Pinpoint the cell where the given text exists, returning its [x, y] midpoint coordinate. 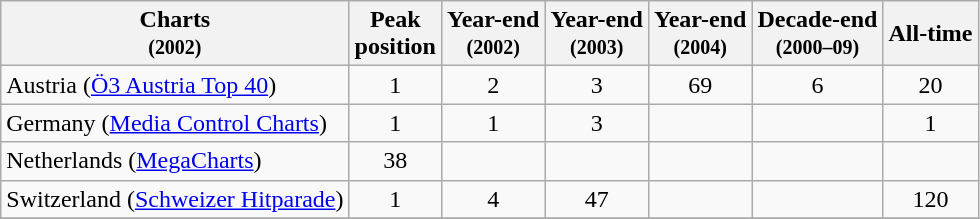
Peakposition [395, 34]
Year-end (2002) [493, 34]
Netherlands (MegaCharts) [175, 161]
All-time [930, 34]
Switzerland (Schweizer Hitparade) [175, 199]
Germany (Media Control Charts) [175, 123]
47 [597, 199]
Charts(2002) [175, 34]
120 [930, 199]
Year-end (2004) [700, 34]
2 [493, 85]
4 [493, 199]
Year-end (2003) [597, 34]
Decade-end (2000–09) [818, 34]
Austria (Ö3 Austria Top 40) [175, 85]
20 [930, 85]
6 [818, 85]
38 [395, 161]
69 [700, 85]
